Extract the (X, Y) coordinate from the center of the cell holding the provided text.  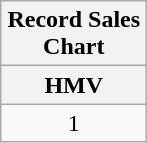
HMV (74, 85)
Record Sales Chart (74, 34)
1 (74, 123)
